Extract the (X, Y) coordinate from the center of the cell holding the provided text.  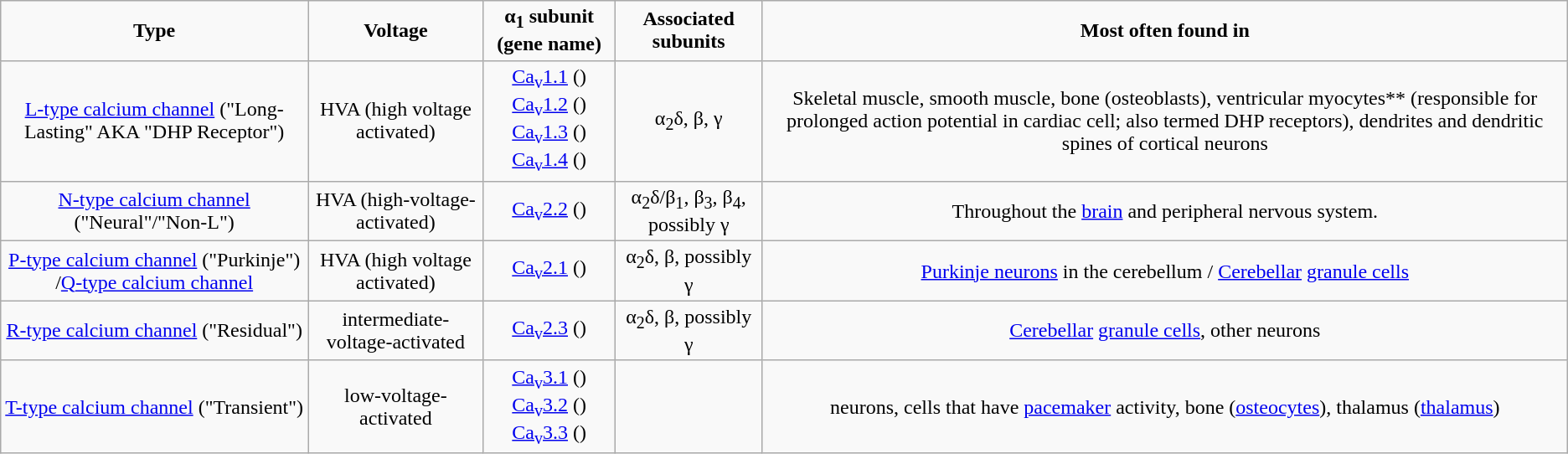
Type (154, 30)
neurons, cells that have pacemaker activity, bone (osteocytes), thalamus (thalamus) (1164, 407)
Voltage (396, 30)
Cav3.1 () Cav3.2 () Cav3.3 () (549, 407)
α1 subunit (gene name) (549, 30)
intermediate-voltage-activated (396, 330)
T-type calcium channel ("Transient") (154, 407)
R-type calcium channel ("Residual") (154, 330)
Cav1.1 () Cav1.2 () Cav1.3 () Cav1.4 () (549, 121)
L-type calcium channel ("Long-Lasting" AKA "DHP Receptor") (154, 121)
Cav2.2 () (549, 211)
low-voltage-activated (396, 407)
Most often found in (1164, 30)
Cerebellar granule cells, other neurons (1164, 330)
HVA (high-voltage-activated) (396, 211)
Purkinje neurons in the cerebellum / Cerebellar granule cells (1164, 271)
Associated subunits (689, 30)
α2δ/β1, β3, β4, possibly γ (689, 211)
N-type calcium channel ("Neural"/"Non-L") (154, 211)
P-type calcium channel ("Purkinje") /Q-type calcium channel (154, 271)
Cav2.3 () (549, 330)
Throughout the brain and peripheral nervous system. (1164, 211)
Cav2.1 () (549, 271)
α2δ, β, γ (689, 121)
